Identify which cell holds the provided text, then report its (x, y) central coordinate. 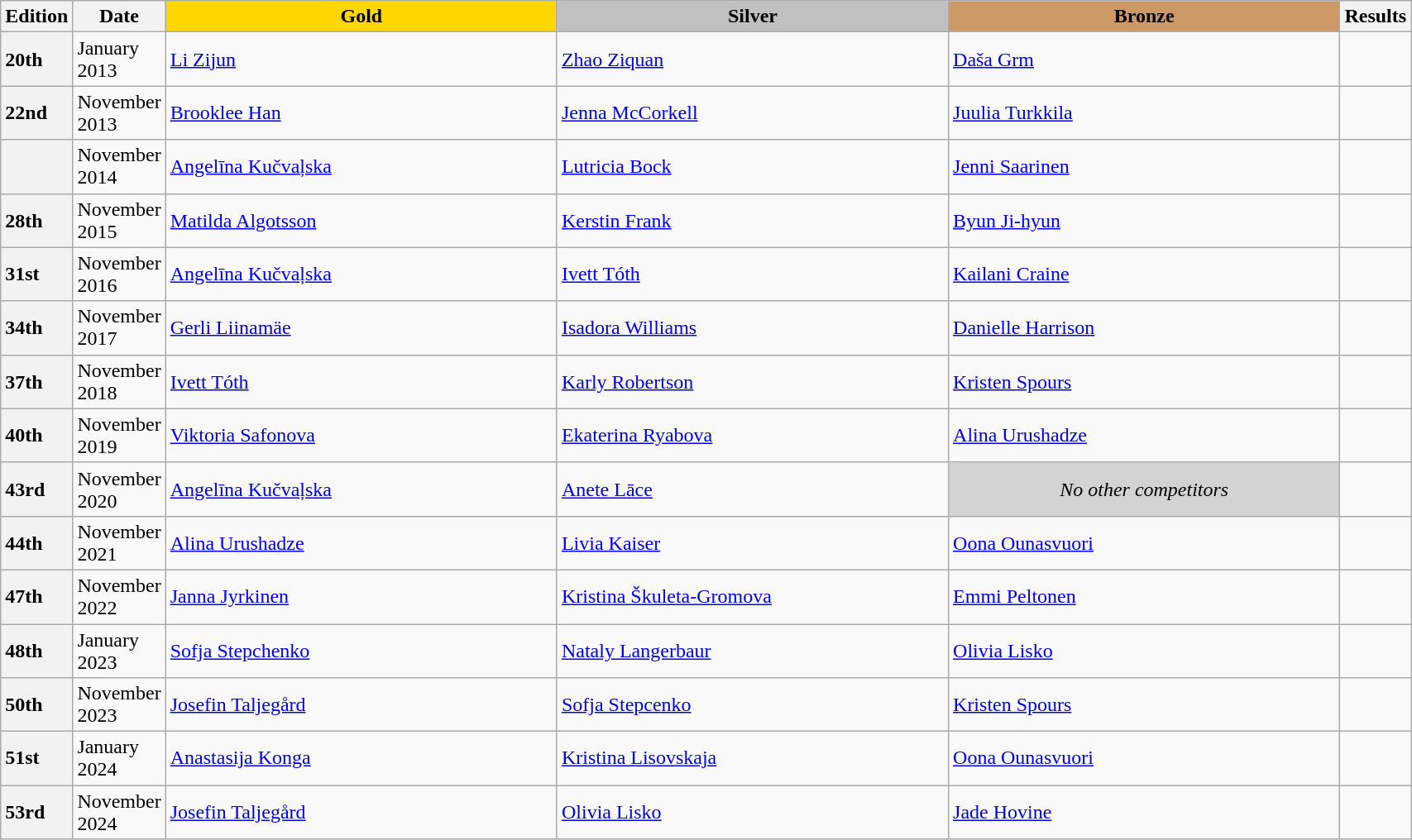
January 2023 (119, 650)
50th (36, 704)
43rd (36, 489)
37th (36, 382)
Brooklee Han (361, 112)
28th (36, 220)
51st (36, 759)
Zhao Ziquan (753, 60)
Isadora Williams (753, 327)
Li Zijun (361, 60)
Karly Robertson (753, 382)
November 2015 (119, 220)
40th (36, 435)
Daša Grm (1145, 60)
48th (36, 650)
Danielle Harrison (1145, 327)
Kristina Lisovskaja (753, 759)
Ekaterina Ryabova (753, 435)
53rd (36, 812)
Kerstin Frank (753, 220)
Kristina Škuleta-Gromova (753, 597)
November 2016 (119, 274)
22nd (36, 112)
Edition (36, 17)
November 2024 (119, 812)
Results (1376, 17)
November 2019 (119, 435)
Silver (753, 17)
31st (36, 274)
Gold (361, 17)
20th (36, 60)
November 2023 (119, 704)
Sofja Stepcenko (753, 704)
Nataly Langerbaur (753, 650)
November 2021 (119, 542)
Byun Ji-hyun (1145, 220)
November 2022 (119, 597)
Jenna McCorkell (753, 112)
Viktoria Safonova (361, 435)
January 2013 (119, 60)
November 2013 (119, 112)
No other competitors (1145, 489)
November 2020 (119, 489)
November 2018 (119, 382)
Matilda Algotsson (361, 220)
Emmi Peltonen (1145, 597)
Jenni Saarinen (1145, 167)
47th (36, 597)
Date (119, 17)
Kailani Craine (1145, 274)
44th (36, 542)
Bronze (1145, 17)
34th (36, 327)
Anastasija Konga (361, 759)
Sofja Stepchenko (361, 650)
Livia Kaiser (753, 542)
Anete Lāce (753, 489)
Juulia Turkkila (1145, 112)
Gerli Liinamäe (361, 327)
Lutricia Bock (753, 167)
November 2014 (119, 167)
January 2024 (119, 759)
November 2017 (119, 327)
Janna Jyrkinen (361, 597)
Jade Hovine (1145, 812)
